Locate the cell with the specified text and output its [X, Y] center coordinate. 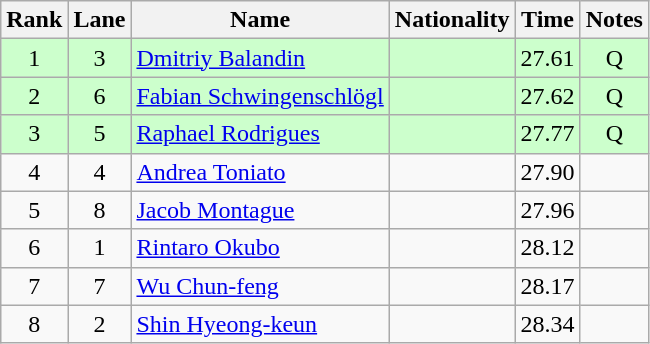
28.34 [548, 324]
27.90 [548, 172]
28.17 [548, 286]
27.77 [548, 134]
Nationality [452, 20]
Raphael Rodrigues [260, 134]
27.62 [548, 96]
28.12 [548, 248]
Dmitriy Balandin [260, 58]
Shin Hyeong-keun [260, 324]
Lane [100, 20]
Rintaro Okubo [260, 248]
27.96 [548, 210]
Name [260, 20]
27.61 [548, 58]
Fabian Schwingenschlögl [260, 96]
Wu Chun-feng [260, 286]
Andrea Toniato [260, 172]
Time [548, 20]
Notes [614, 20]
Jacob Montague [260, 210]
Rank [34, 20]
